Locate the cell with the specified text and output its [X, Y] center coordinate. 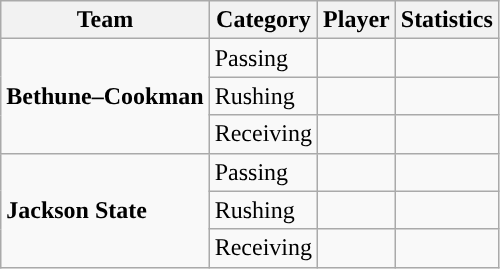
Bethune–Cookman [105, 96]
Category [263, 20]
Player [357, 20]
Team [105, 20]
Statistics [446, 20]
Jackson State [105, 210]
